Search for the cell housing the specified text and yield its (x, y) center coordinate. 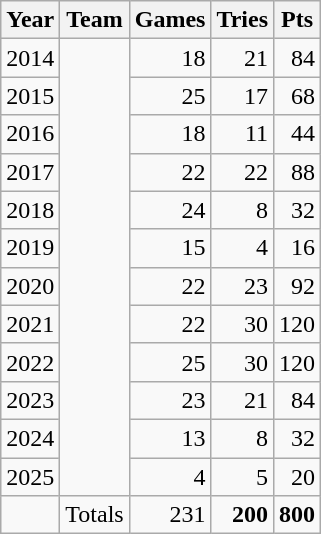
Tries (242, 20)
200 (242, 515)
2021 (30, 324)
800 (298, 515)
88 (298, 172)
2015 (30, 96)
17 (242, 96)
2017 (30, 172)
16 (298, 248)
Totals (94, 515)
Team (94, 20)
2023 (30, 400)
92 (298, 286)
2016 (30, 134)
Games (170, 20)
5 (242, 477)
2019 (30, 248)
2018 (30, 210)
Pts (298, 20)
231 (170, 515)
Year (30, 20)
2025 (30, 477)
2020 (30, 286)
68 (298, 96)
11 (242, 134)
20 (298, 477)
2022 (30, 362)
24 (170, 210)
2014 (30, 58)
2024 (30, 438)
13 (170, 438)
44 (298, 134)
15 (170, 248)
